Locate the cell with the specified text and output its (x, y) center coordinate. 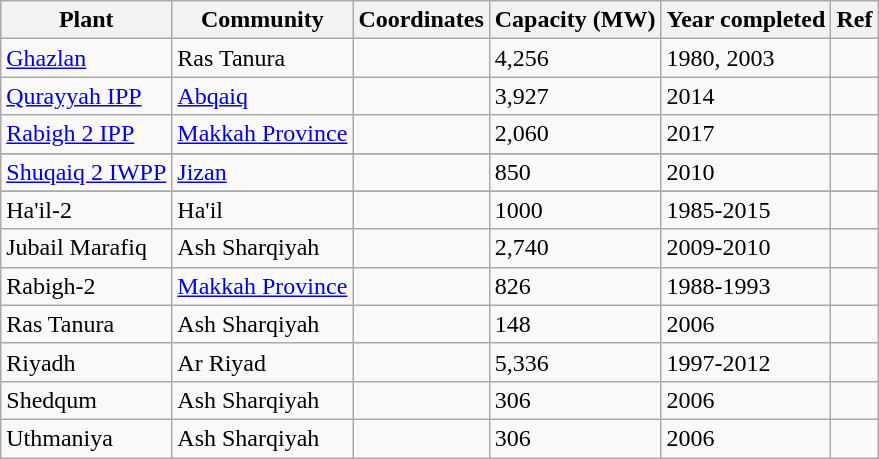
1000 (575, 210)
148 (575, 324)
2009-2010 (746, 248)
Riyadh (86, 362)
2,060 (575, 134)
826 (575, 286)
2,740 (575, 248)
Abqaiq (262, 96)
Ghazlan (86, 58)
850 (575, 172)
Community (262, 20)
Rabigh 2 IPP (86, 134)
Coordinates (421, 20)
Rabigh-2 (86, 286)
1997-2012 (746, 362)
2014 (746, 96)
1985-2015 (746, 210)
Year completed (746, 20)
2017 (746, 134)
Ha'il-2 (86, 210)
Qurayyah IPP (86, 96)
Shedqum (86, 400)
Plant (86, 20)
Ref (854, 20)
Jubail Marafiq (86, 248)
3,927 (575, 96)
Uthmaniya (86, 438)
2010 (746, 172)
Ar Riyad (262, 362)
Shuqaiq 2 IWPP (86, 172)
1980, 2003 (746, 58)
Capacity (MW) (575, 20)
5,336 (575, 362)
Ha'il (262, 210)
1988-1993 (746, 286)
Jizan (262, 172)
4,256 (575, 58)
